Pinpoint the cell where the given text exists, returning its [X, Y] midpoint coordinate. 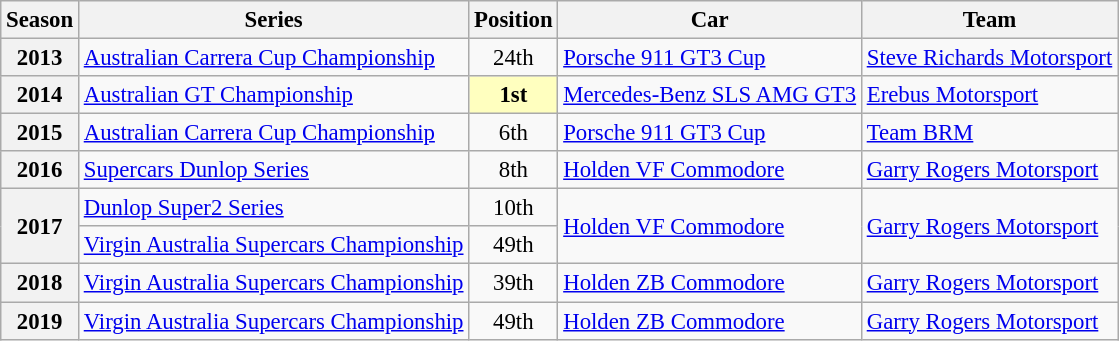
Erebus Motorsport [989, 95]
24th [514, 58]
Car [710, 20]
Position [514, 20]
1st [514, 95]
10th [514, 208]
Australian GT Championship [273, 95]
2018 [40, 283]
2019 [40, 321]
39th [514, 283]
6th [514, 133]
Supercars Dunlop Series [273, 170]
2017 [40, 226]
Series [273, 20]
Mercedes-Benz SLS AMG GT3 [710, 95]
8th [514, 170]
2016 [40, 170]
2015 [40, 133]
Steve Richards Motorsport [989, 58]
Team BRM [989, 133]
Season [40, 20]
2014 [40, 95]
2013 [40, 58]
Team [989, 20]
Dunlop Super2 Series [273, 208]
